Output the (x, y) coordinate of the center of the cell containing the given text.  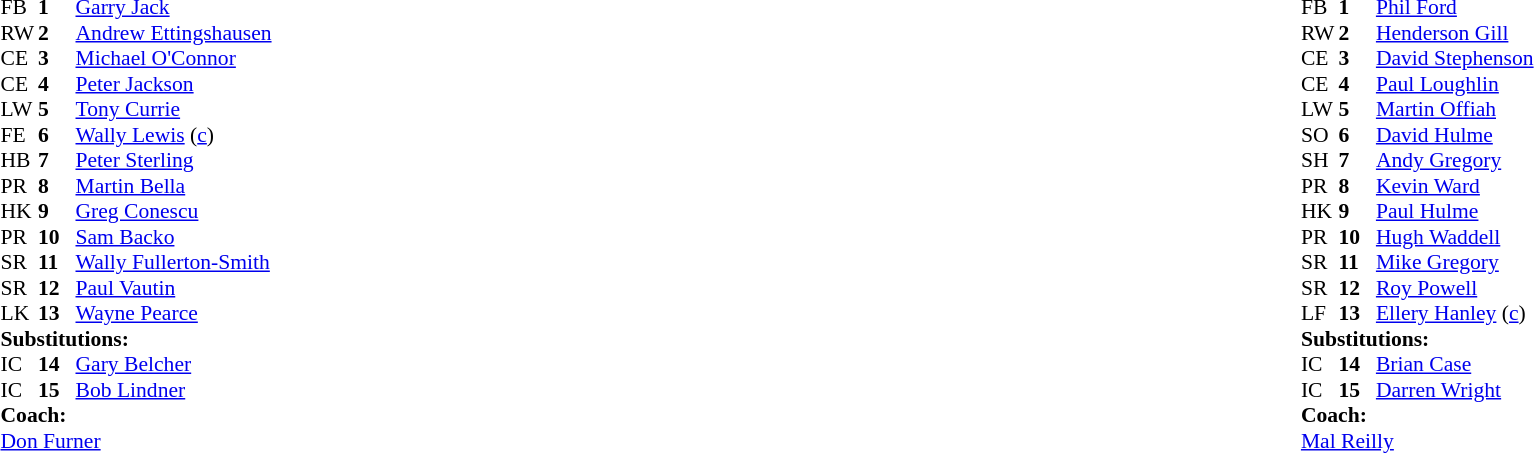
Sam Backo (174, 237)
Martin Offiah (1455, 109)
David Hulme (1455, 135)
Wally Fullerton-Smith (174, 263)
Peter Jackson (174, 84)
Greg Conescu (174, 211)
SH (1320, 161)
Paul Vautin (174, 288)
Wayne Pearce (174, 313)
Ellery Hanley (c) (1455, 313)
Kevin Ward (1455, 186)
Brian Case (1455, 365)
HB (19, 161)
Paul Loughlin (1455, 84)
Tony Currie (174, 109)
Darren Wright (1455, 390)
Henderson Gill (1455, 33)
David Stephenson (1455, 59)
Peter Sterling (174, 161)
Andrew Ettingshausen (174, 33)
LF (1320, 313)
Hugh Waddell (1455, 237)
FE (19, 135)
Roy Powell (1455, 288)
SO (1320, 135)
Wally Lewis (c) (174, 135)
Mike Gregory (1455, 263)
Michael O'Connor (174, 59)
Andy Gregory (1455, 161)
Martin Bella (174, 186)
Bob Lindner (174, 390)
Paul Hulme (1455, 211)
LK (19, 313)
Gary Belcher (174, 365)
